For the text-containing cell, return its midpoint in [X, Y] coordinate format. 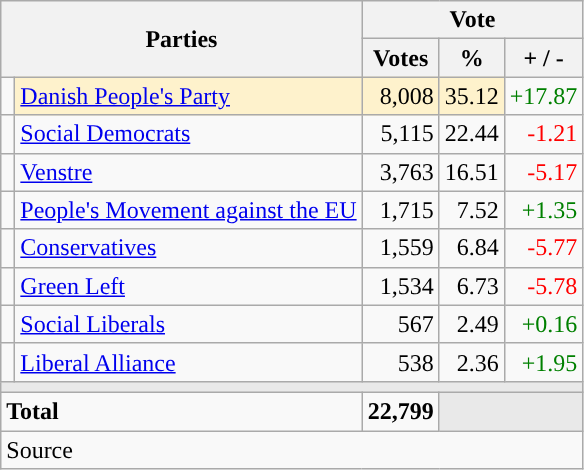
+17.87 [544, 96]
8,008 [400, 96]
567 [400, 324]
538 [400, 362]
35.12 [472, 96]
-5.17 [544, 172]
3,763 [400, 172]
% [472, 58]
+ / - [544, 58]
22,799 [400, 411]
-1.21 [544, 134]
Social Democrats [188, 134]
+1.95 [544, 362]
Social Liberals [188, 324]
Votes [400, 58]
16.51 [472, 172]
Vote [472, 20]
22.44 [472, 134]
Total [182, 411]
-5.77 [544, 248]
Danish People's Party [188, 96]
6.84 [472, 248]
1,534 [400, 286]
Liberal Alliance [188, 362]
1,559 [400, 248]
+1.35 [544, 210]
Parties [182, 39]
-5.78 [544, 286]
Venstre [188, 172]
Source [292, 449]
2.36 [472, 362]
Green Left [188, 286]
People's Movement against the EU [188, 210]
Conservatives [188, 248]
7.52 [472, 210]
6.73 [472, 286]
1,715 [400, 210]
+0.16 [544, 324]
2.49 [472, 324]
5,115 [400, 134]
